Scan for the cell matching the given text and deliver its (X, Y) coordinate at center. 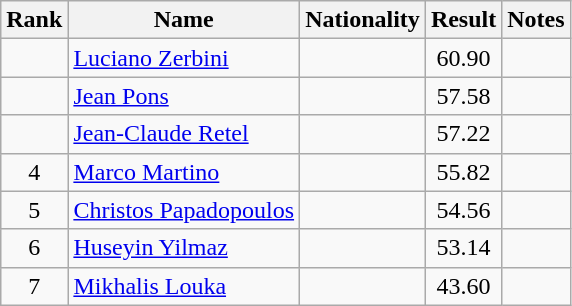
57.58 (463, 96)
Nationality (363, 20)
55.82 (463, 172)
43.60 (463, 286)
57.22 (463, 134)
Luciano Zerbini (184, 58)
54.56 (463, 210)
6 (34, 248)
7 (34, 286)
Notes (536, 20)
Mikhalis Louka (184, 286)
Marco Martino (184, 172)
Result (463, 20)
Name (184, 20)
60.90 (463, 58)
Christos Papadopoulos (184, 210)
Jean-Claude Retel (184, 134)
Huseyin Yilmaz (184, 248)
5 (34, 210)
53.14 (463, 248)
Jean Pons (184, 96)
4 (34, 172)
Rank (34, 20)
